Detect which cell encompasses the target text, then output its (X, Y) center coordinate. 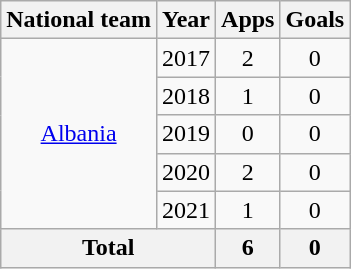
Albania (79, 134)
Total (108, 248)
2019 (186, 134)
6 (248, 248)
2018 (186, 96)
2021 (186, 210)
Goals (315, 20)
Year (186, 20)
2020 (186, 172)
National team (79, 20)
Apps (248, 20)
2017 (186, 58)
